Locate the cell with the specified text and output its (X, Y) center coordinate. 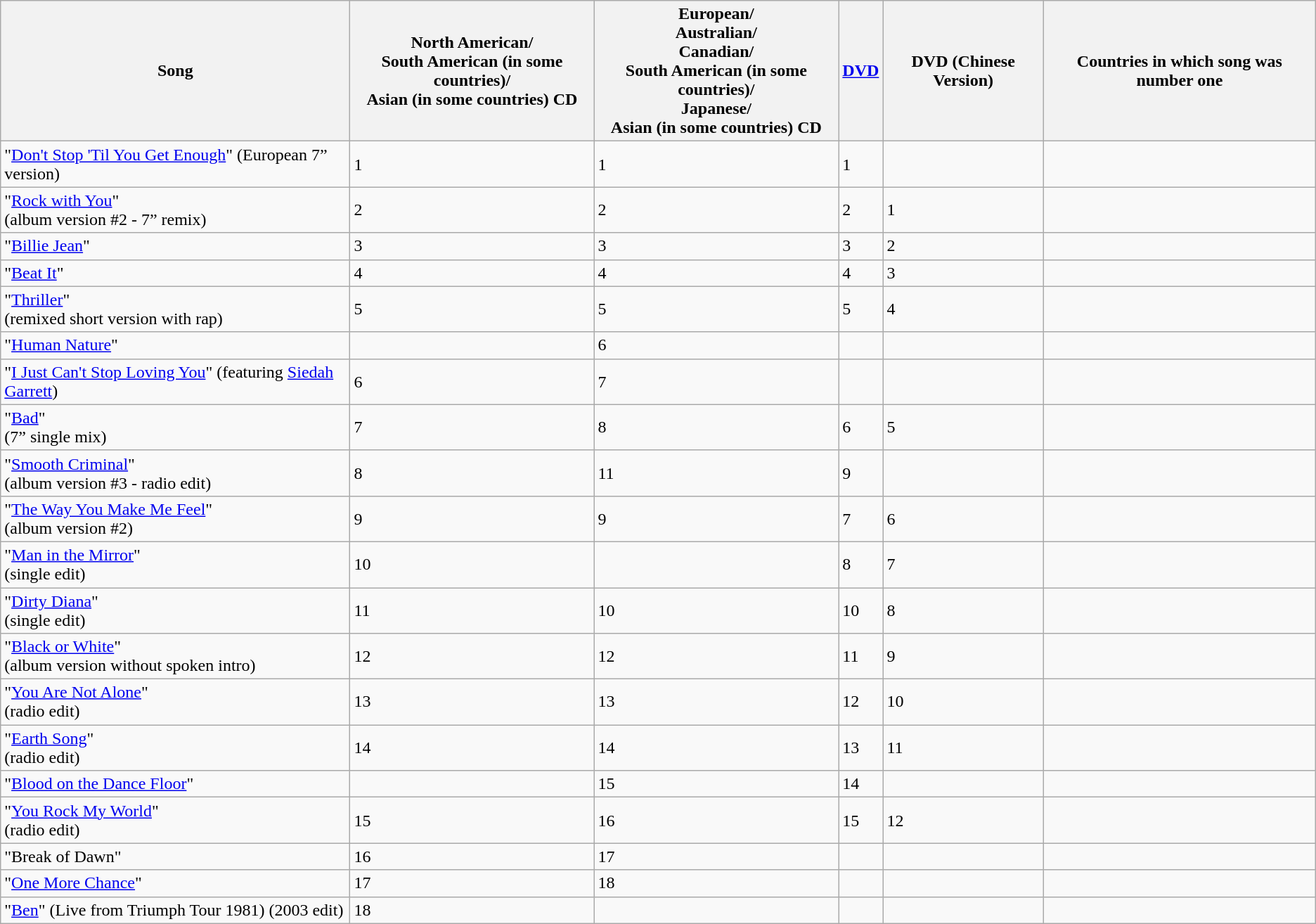
European/Australian/Canadian/South American (in some countries)/Japanese/Asian (in some countries) CD (716, 71)
"Beat It" (176, 273)
North American/South American (in some countries)/Asian (in some countries) CD (472, 71)
"Thriller" (remixed short version with rap) (176, 309)
"I Just Can't Stop Loving You" (featuring Siedah Garrett) (176, 381)
"You Rock My World" (radio edit) (176, 820)
"Ben" (Live from Triumph Tour 1981) (2003 edit) (176, 910)
"Black or White" (album version without spoken intro) (176, 657)
"Break of Dawn" (176, 856)
"Human Nature" (176, 345)
"Don't Stop 'Til You Get Enough" (European 7” version) (176, 165)
"Bad" (7” single mix) (176, 428)
"Earth Song" (radio edit) (176, 748)
"Billie Jean" (176, 246)
"Man in the Mirror" (single edit) (176, 564)
"Rock with You" (album version #2 - 7” remix) (176, 210)
Song (176, 71)
"The Way You Make Me Feel" (album version #2) (176, 519)
DVD (860, 71)
"Blood on the Dance Floor" (176, 784)
"One More Chance" (176, 883)
"You Are Not Alone" (radio edit) (176, 702)
Countries in which song was number one (1180, 71)
DVD (Chinese Version) (963, 71)
"Dirty Diana" (single edit) (176, 610)
"Smooth Criminal" (album version #3 - radio edit) (176, 473)
